Provide the [X, Y] coordinate of the cell's center where the given text is located.  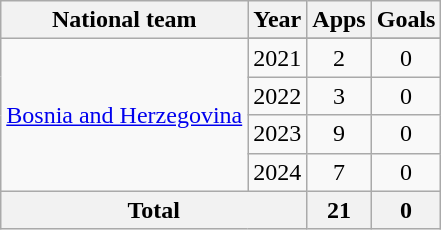
Apps [339, 20]
Year [278, 20]
Goals [406, 20]
9 [339, 134]
21 [339, 210]
2021 [278, 58]
2024 [278, 172]
Total [154, 210]
National team [124, 20]
Bosnia and Herzegovina [124, 115]
2 [339, 58]
2022 [278, 96]
7 [339, 172]
2023 [278, 134]
3 [339, 96]
